Return [X, Y] of the center of cell containing provided text 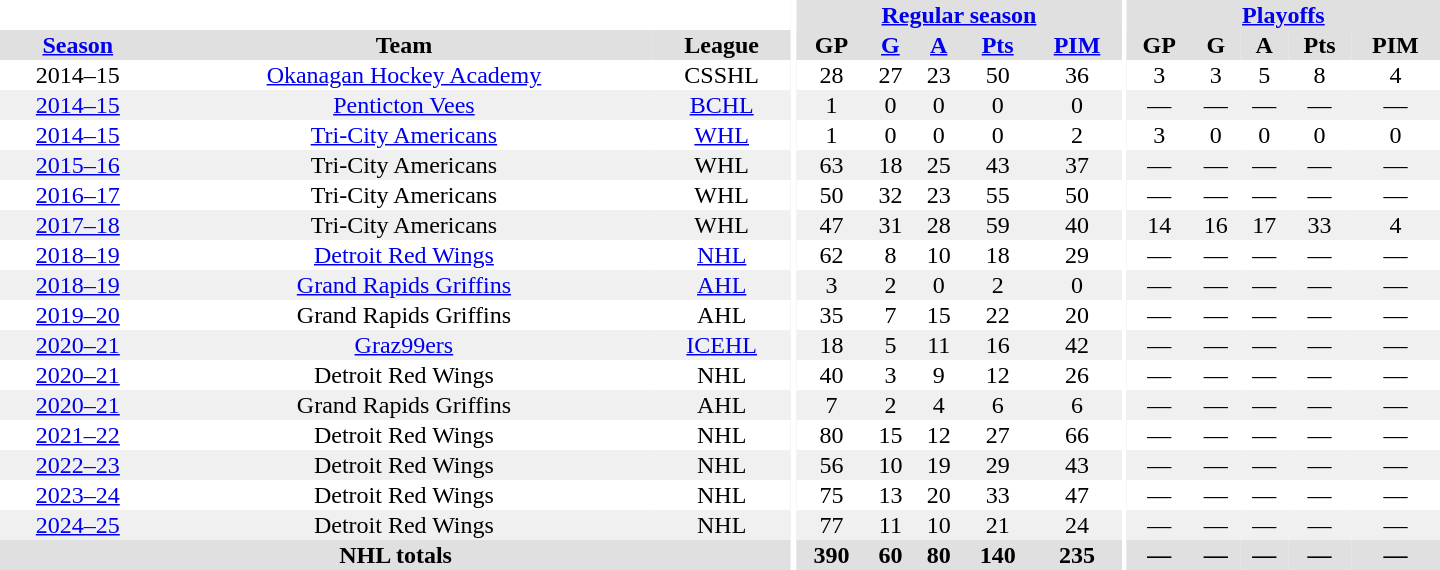
140 [998, 555]
BCHL [722, 105]
Team [404, 45]
2017–18 [78, 225]
62 [832, 255]
2015–16 [78, 165]
42 [1078, 345]
32 [890, 195]
9 [939, 375]
37 [1078, 165]
24 [1078, 525]
17 [1264, 225]
390 [832, 555]
Penticton Vees [404, 105]
2023–24 [78, 495]
36 [1078, 75]
235 [1078, 555]
Playoffs [1284, 15]
League [722, 45]
31 [890, 225]
19 [939, 465]
2019–20 [78, 315]
22 [998, 315]
21 [998, 525]
NHL totals [396, 555]
35 [832, 315]
Regular season [960, 15]
13 [890, 495]
Season [78, 45]
63 [832, 165]
77 [832, 525]
2024–25 [78, 525]
14 [1160, 225]
59 [998, 225]
60 [890, 555]
Graz99ers [404, 345]
75 [832, 495]
55 [998, 195]
2022–23 [78, 465]
ICEHL [722, 345]
Okanagan Hockey Academy [404, 75]
2021–22 [78, 435]
66 [1078, 435]
2016–17 [78, 195]
26 [1078, 375]
CSSHL [722, 75]
56 [832, 465]
25 [939, 165]
